Determine the (x, y) coordinate at the center of the cell enclosing the given text.  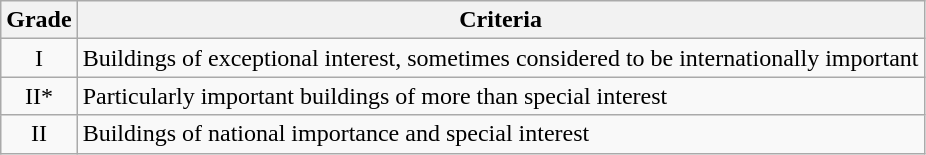
II* (39, 96)
I (39, 58)
Grade (39, 20)
Criteria (500, 20)
Buildings of national importance and special interest (500, 134)
Buildings of exceptional interest, sometimes considered to be internationally important (500, 58)
Particularly important buildings of more than special interest (500, 96)
II (39, 134)
